For the text-containing cell, return its midpoint in (x, y) coordinate format. 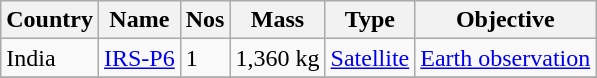
Name (139, 20)
Country (50, 20)
Earth observation (506, 58)
IRS-P6 (139, 58)
Satellite (370, 58)
Type (370, 20)
1,360 kg (278, 58)
1 (205, 58)
India (50, 58)
Mass (278, 20)
Nos (205, 20)
Objective (506, 20)
